Extract the [x, y] coordinate from the center of the cell holding the provided text.  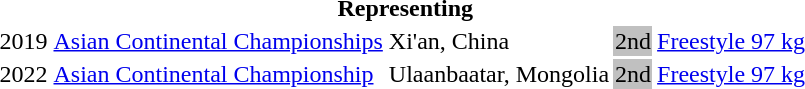
Asian Continental Championships [218, 41]
Asian Continental Championship [218, 74]
Xi'an, China [498, 41]
Ulaanbaatar, Mongolia [498, 74]
